Find where the given text appears and provide that cell's center as (x, y) coordinate. 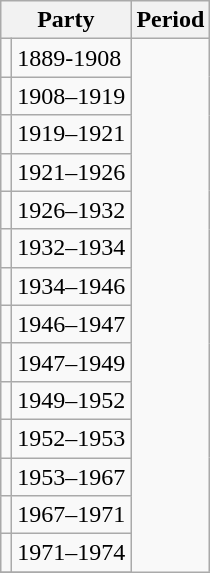
1919–1921 (72, 134)
1967–1971 (72, 515)
1949–1952 (72, 400)
1926–1932 (72, 210)
1947–1949 (72, 362)
1932–1934 (72, 248)
Party (66, 20)
Period (170, 20)
1953–1967 (72, 477)
1946–1947 (72, 324)
1952–1953 (72, 438)
1934–1946 (72, 286)
1921–1926 (72, 172)
1889-1908 (72, 58)
1971–1974 (72, 553)
1908–1919 (72, 96)
